From the cell containing the given text, extract its center point as [X, Y] coordinate. 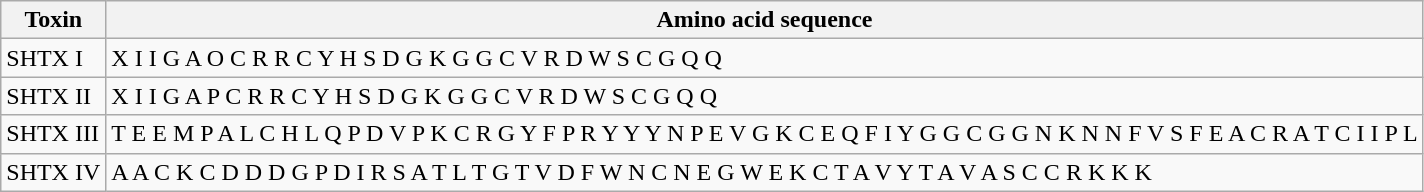
A A C K C D D D G P D I R S A T L T G T V D F W N C N E G W E K C T A V Y T A V A S C C R K K K [764, 172]
Toxin [54, 20]
Amino acid sequence [764, 20]
SHTX I [54, 58]
SHTX II [54, 96]
X I I G A O C R R C Y H S D G K G G C V R D W S C G Q Q [764, 58]
SHTX IV [54, 172]
T E E M P A L C H L Q P D V P K C R G Y F P R Y Y Y N P E V G K C E Q F I Y G G C G G N K N N F V S F E A C R A T C I I P L [764, 134]
X I I G A P C R R C Y H S D G K G G C V R D W S C G Q Q [764, 96]
SHTX III [54, 134]
